Return (X, Y) of the center of cell containing provided text 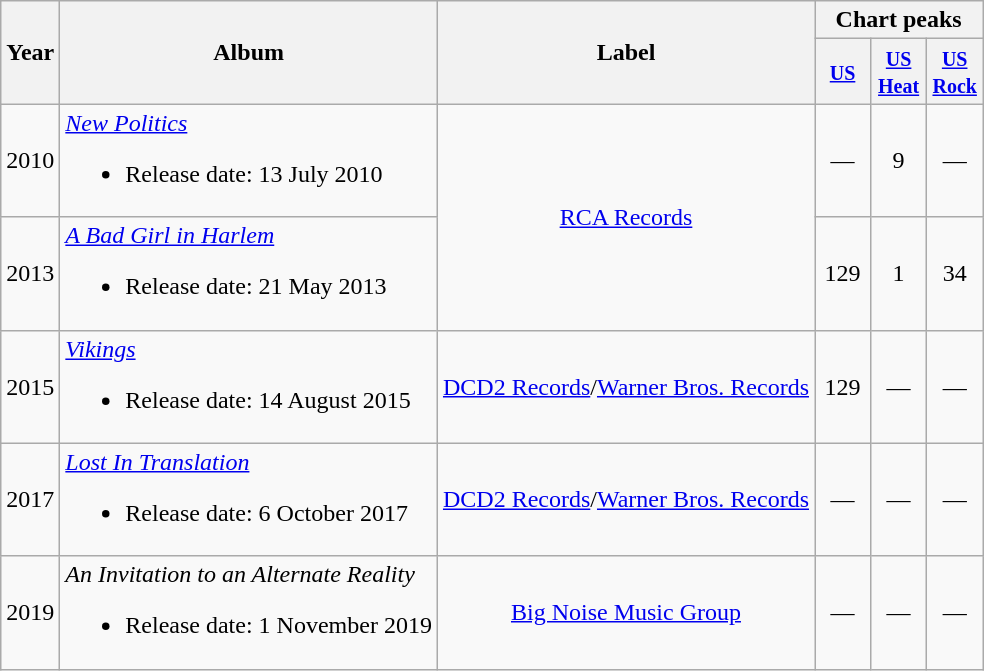
9 (899, 160)
US Heat (899, 72)
VikingsRelease date: 14 August 2015 (249, 386)
Album (249, 52)
2013 (30, 274)
2010 (30, 160)
Label (626, 52)
2015 (30, 386)
A Bad Girl in HarlemRelease date: 21 May 2013 (249, 274)
Year (30, 52)
Chart peaks (899, 20)
1 (899, 274)
New PoliticsRelease date: 13 July 2010 (249, 160)
Big Noise Music Group (626, 612)
Lost In TranslationRelease date: 6 October 2017 (249, 500)
2019 (30, 612)
34 (955, 274)
RCA Records (626, 217)
US (843, 72)
US Rock (955, 72)
2017 (30, 500)
An Invitation to an Alternate RealityRelease date: 1 November 2019 (249, 612)
